Detect which cell encompasses the target text, then output its (x, y) center coordinate. 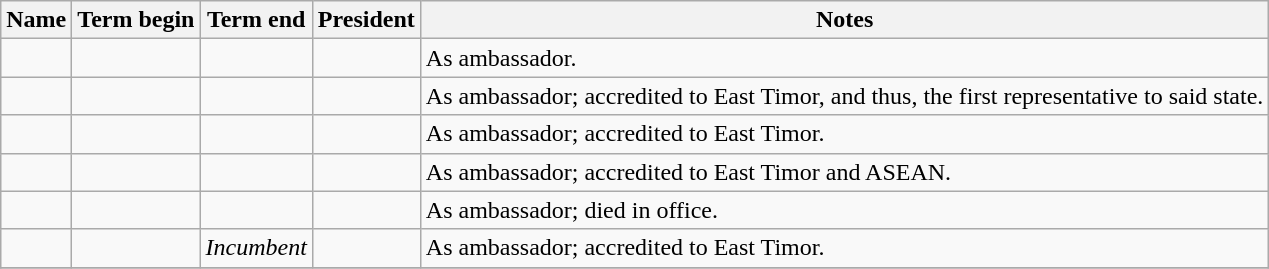
As ambassador. (844, 58)
Notes (844, 20)
President (366, 20)
Term begin (136, 20)
As ambassador; accredited to East Timor and ASEAN. (844, 172)
Term end (256, 20)
Name (36, 20)
As ambassador; accredited to East Timor, and thus, the first representative to said state. (844, 96)
As ambassador; died in office. (844, 210)
Incumbent (256, 248)
